Scan for the cell matching the given text and deliver its (X, Y) coordinate at center. 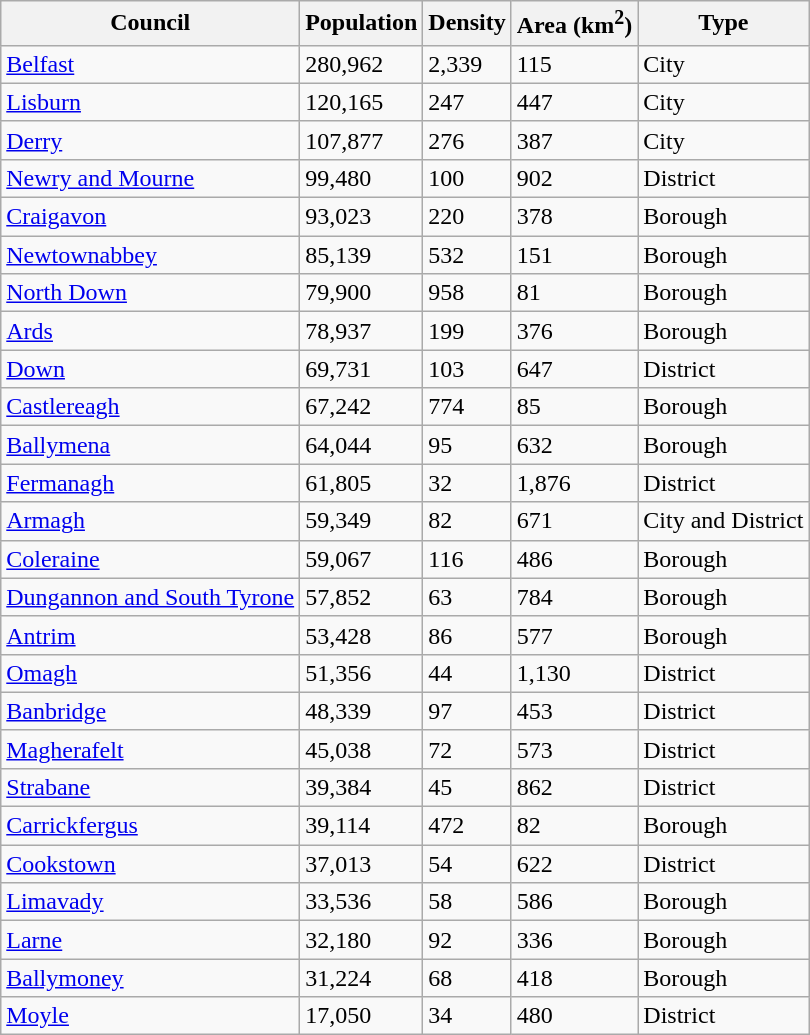
17,050 (362, 1016)
1,876 (574, 483)
Strabane (150, 787)
Moyle (150, 1016)
276 (467, 140)
577 (574, 635)
72 (467, 749)
532 (467, 255)
902 (574, 178)
97 (467, 711)
31,224 (362, 978)
54 (467, 864)
86 (467, 635)
387 (574, 140)
Down (150, 369)
32,180 (362, 940)
Lisburn (150, 102)
784 (574, 597)
81 (574, 293)
199 (467, 331)
647 (574, 369)
Carrickfergus (150, 826)
Larne (150, 940)
79,900 (362, 293)
69,731 (362, 369)
774 (467, 407)
Armagh (150, 521)
34 (467, 1016)
447 (574, 102)
37,013 (362, 864)
Fermanagh (150, 483)
2,339 (467, 64)
Banbridge (150, 711)
573 (574, 749)
480 (574, 1016)
Dungannon and South Tyrone (150, 597)
Cookstown (150, 864)
220 (467, 217)
95 (467, 445)
85,139 (362, 255)
622 (574, 864)
44 (467, 673)
336 (574, 940)
Newry and Mourne (150, 178)
376 (574, 331)
45 (467, 787)
Newtownabbey (150, 255)
671 (574, 521)
93,023 (362, 217)
100 (467, 178)
39,114 (362, 826)
120,165 (362, 102)
418 (574, 978)
Craigavon (150, 217)
78,937 (362, 331)
63 (467, 597)
Derry (150, 140)
Limavady (150, 902)
Belfast (150, 64)
59,067 (362, 559)
378 (574, 217)
North Down (150, 293)
115 (574, 64)
486 (574, 559)
61,805 (362, 483)
Council (150, 24)
53,428 (362, 635)
Ards (150, 331)
59,349 (362, 521)
92 (467, 940)
Coleraine (150, 559)
57,852 (362, 597)
51,356 (362, 673)
958 (467, 293)
45,038 (362, 749)
107,877 (362, 140)
586 (574, 902)
Castlereagh (150, 407)
116 (467, 559)
Ballymena (150, 445)
32 (467, 483)
247 (467, 102)
64,044 (362, 445)
Area (km2) (574, 24)
39,384 (362, 787)
67,242 (362, 407)
Antrim (150, 635)
632 (574, 445)
99,480 (362, 178)
58 (467, 902)
280,962 (362, 64)
Population (362, 24)
Magherafelt (150, 749)
151 (574, 255)
472 (467, 826)
Omagh (150, 673)
103 (467, 369)
862 (574, 787)
1,130 (574, 673)
Density (467, 24)
Ballymoney (150, 978)
85 (574, 407)
33,536 (362, 902)
453 (574, 711)
68 (467, 978)
Type (724, 24)
City and District (724, 521)
48,339 (362, 711)
